Capture the cell that displays the provided text and extract its (X, Y) central coordinate. 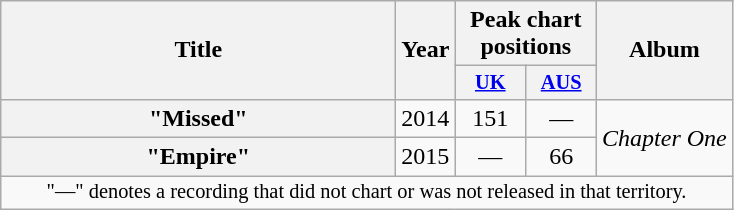
"Missed" (198, 118)
66 (562, 157)
"—" denotes a recording that did not chart or was not released in that territory. (367, 193)
"Empire" (198, 157)
2015 (426, 157)
UK (490, 83)
Year (426, 50)
Title (198, 50)
Peak chart positions (526, 34)
Album (665, 50)
2014 (426, 118)
Chapter One (665, 137)
151 (490, 118)
AUS (562, 83)
